Identify which cell holds the provided text, then report its (X, Y) central coordinate. 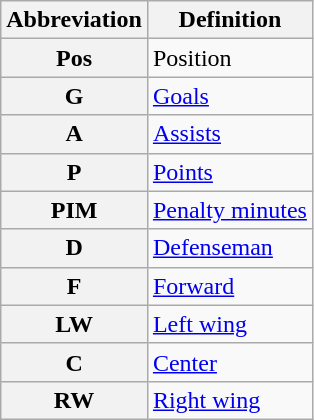
PIM (74, 210)
Position (230, 58)
Abbreviation (74, 20)
Defenseman (230, 248)
Forward (230, 286)
F (74, 286)
Points (230, 172)
C (74, 362)
G (74, 96)
Assists (230, 134)
Left wing (230, 324)
Right wing (230, 400)
P (74, 172)
LW (74, 324)
Penalty minutes (230, 210)
Goals (230, 96)
A (74, 134)
RW (74, 400)
Definition (230, 20)
Center (230, 362)
D (74, 248)
Pos (74, 58)
